Output the (x, y) coordinate of the center of the cell containing the given text.  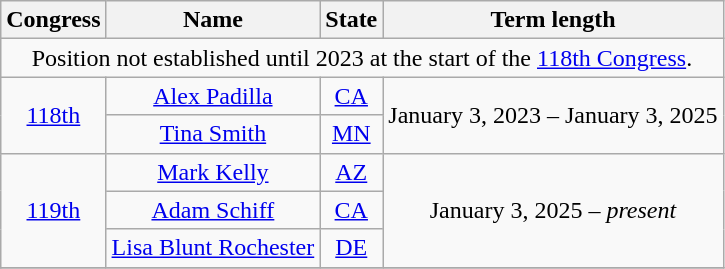
Name (213, 20)
Mark Kelly (213, 172)
DE (352, 248)
118th (54, 115)
Tina Smith (213, 134)
State (352, 20)
AZ (352, 172)
Lisa Blunt Rochester (213, 248)
Adam Schiff (213, 210)
January 3, 2023 – January 3, 2025 (553, 115)
Term length (553, 20)
119th (54, 210)
MN (352, 134)
Position not established until 2023 at the start of the 118th Congress. (362, 58)
Alex Padilla (213, 96)
Congress (54, 20)
January 3, 2025 – present (553, 210)
